For the text-containing cell, return its midpoint in (x, y) coordinate format. 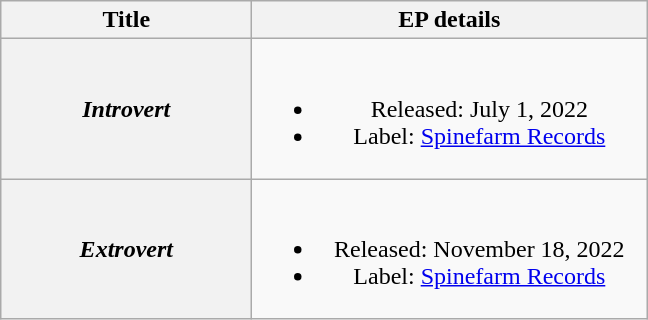
Extrovert (126, 249)
Released: July 1, 2022Label: Spinefarm Records (450, 109)
EP details (450, 20)
Title (126, 20)
Introvert (126, 109)
Released: November 18, 2022Label: Spinefarm Records (450, 249)
